Find where the given text appears and provide that cell's center as (X, Y) coordinate. 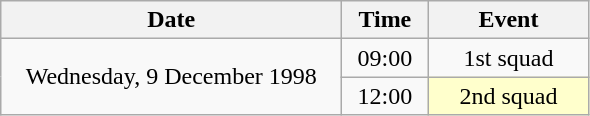
1st squad (508, 58)
Wednesday, 9 December 1998 (172, 77)
12:00 (385, 96)
Date (172, 20)
2nd squad (508, 96)
Time (385, 20)
Event (508, 20)
09:00 (385, 58)
